Scan for the cell matching the given text and deliver its (X, Y) coordinate at center. 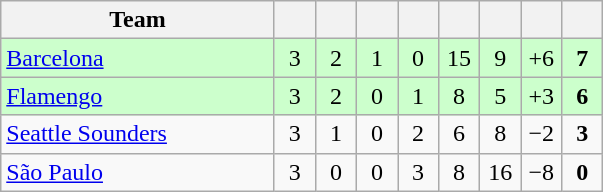
+6 (542, 58)
Team (138, 20)
16 (500, 172)
São Paulo (138, 172)
15 (460, 58)
9 (500, 58)
Flamengo (138, 96)
Seattle Sounders (138, 134)
7 (582, 58)
+3 (542, 96)
−8 (542, 172)
Barcelona (138, 58)
5 (500, 96)
−2 (542, 134)
